Capture the cell that displays the provided text and extract its (X, Y) central coordinate. 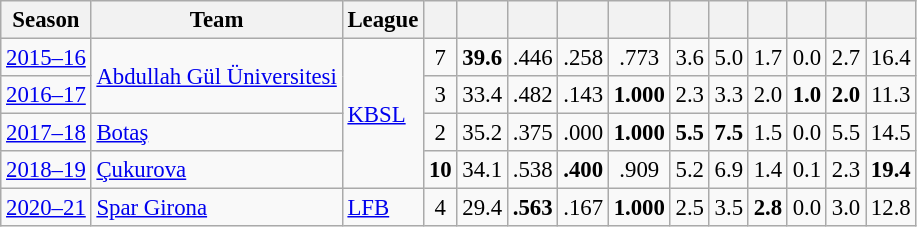
4 (440, 208)
2017–18 (46, 133)
.482 (532, 95)
1.0 (806, 95)
3.0 (846, 208)
2015–16 (46, 58)
0.1 (806, 170)
29.4 (482, 208)
6.9 (728, 170)
19.4 (891, 170)
33.4 (482, 95)
1.5 (768, 133)
39.6 (482, 58)
2020–21 (46, 208)
.000 (583, 133)
Abdullah Gül Üniversitesi (216, 76)
7 (440, 58)
3.6 (690, 58)
.143 (583, 95)
.563 (532, 208)
11.3 (891, 95)
.258 (583, 58)
2.8 (768, 208)
1.7 (768, 58)
5.0 (728, 58)
.773 (639, 58)
.167 (583, 208)
1.4 (768, 170)
KBSL (382, 114)
10 (440, 170)
2 (440, 133)
2018–19 (46, 170)
.400 (583, 170)
Çukurova (216, 170)
League (382, 20)
Spar Girona (216, 208)
14.5 (891, 133)
2016–17 (46, 95)
2.5 (690, 208)
3.5 (728, 208)
5.2 (690, 170)
16.4 (891, 58)
Team (216, 20)
7.5 (728, 133)
34.1 (482, 170)
35.2 (482, 133)
3 (440, 95)
3.3 (728, 95)
LFB (382, 208)
.538 (532, 170)
.375 (532, 133)
2.7 (846, 58)
12.8 (891, 208)
.909 (639, 170)
.446 (532, 58)
Season (46, 20)
Botaş (216, 133)
